Find where the given text appears and provide that cell's center as [x, y] coordinate. 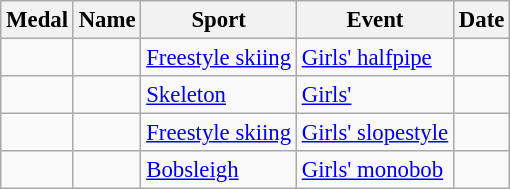
Sport [219, 20]
Girls' halfpipe [374, 58]
Date [481, 20]
Skeleton [219, 95]
Event [374, 20]
Girls' slopestyle [374, 133]
Bobsleigh [219, 170]
Girls' [374, 95]
Girls' monobob [374, 170]
Medal [38, 20]
Name [107, 20]
